Output the [X, Y] coordinate of the center of the cell containing the given text.  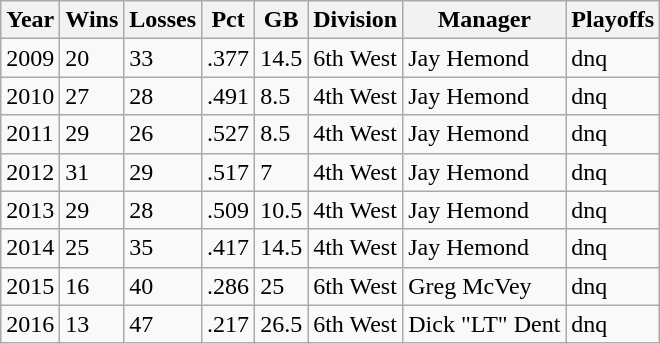
Manager [484, 20]
Playoffs [613, 20]
Wins [92, 20]
13 [92, 324]
2014 [30, 248]
31 [92, 172]
47 [163, 324]
2015 [30, 286]
Division [356, 20]
26.5 [282, 324]
35 [163, 248]
2011 [30, 134]
Pct [228, 20]
2010 [30, 96]
10.5 [282, 210]
.509 [228, 210]
GB [282, 20]
2016 [30, 324]
27 [92, 96]
.217 [228, 324]
7 [282, 172]
.377 [228, 58]
.417 [228, 248]
.286 [228, 286]
.517 [228, 172]
16 [92, 286]
.491 [228, 96]
Greg McVey [484, 286]
Losses [163, 20]
.527 [228, 134]
2012 [30, 172]
33 [163, 58]
40 [163, 286]
2009 [30, 58]
20 [92, 58]
Year [30, 20]
2013 [30, 210]
26 [163, 134]
Dick "LT" Dent [484, 324]
